Extract the (X, Y) coordinate from the center of the cell holding the provided text.  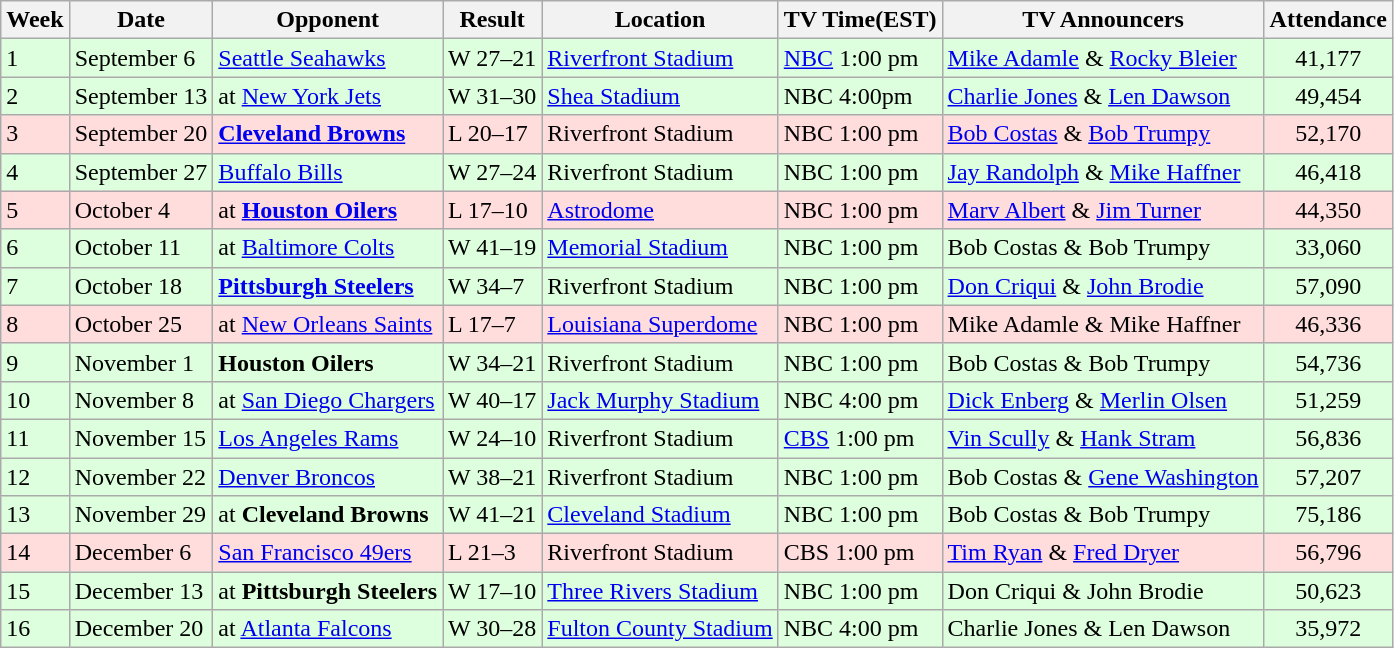
October 18 (141, 286)
56,796 (1328, 553)
W 41–19 (492, 248)
11 (35, 438)
Three Rivers Stadium (660, 591)
W 34–21 (492, 362)
Cleveland Stadium (660, 515)
12 (35, 477)
W 24–10 (492, 438)
at New Orleans Saints (328, 324)
Marv Albert & Jim Turner (1103, 210)
8 (35, 324)
1 (35, 58)
Tim Ryan & Fred Dryer (1103, 553)
Week (35, 20)
16 (35, 629)
Opponent (328, 20)
December 13 (141, 591)
Mike Adamle & Rocky Bleier (1103, 58)
L 21–3 (492, 553)
November 15 (141, 438)
Dick Enberg & Merlin Olsen (1103, 400)
4 (35, 172)
W 40–17 (492, 400)
5 (35, 210)
Cleveland Browns (328, 134)
at Houston Oilers (328, 210)
November 22 (141, 477)
Fulton County Stadium (660, 629)
November 29 (141, 515)
NBC 4:00pm (860, 96)
57,090 (1328, 286)
September 20 (141, 134)
Vin Scully & Hank Stram (1103, 438)
Attendance (1328, 20)
14 (35, 553)
46,418 (1328, 172)
L 17–10 (492, 210)
52,170 (1328, 134)
L 20–17 (492, 134)
35,972 (1328, 629)
TV Announcers (1103, 20)
at New York Jets (328, 96)
W 30–28 (492, 629)
November 8 (141, 400)
13 (35, 515)
Jay Randolph & Mike Haffner (1103, 172)
44,350 (1328, 210)
Pittsburgh Steelers (328, 286)
Houston Oilers (328, 362)
7 (35, 286)
Jack Murphy Stadium (660, 400)
Buffalo Bills (328, 172)
W 38–21 (492, 477)
Memorial Stadium (660, 248)
Mike Adamle & Mike Haffner (1103, 324)
at Pittsburgh Steelers (328, 591)
Result (492, 20)
October 11 (141, 248)
Los Angeles Rams (328, 438)
41,177 (1328, 58)
10 (35, 400)
September 6 (141, 58)
L 17–7 (492, 324)
57,207 (1328, 477)
3 (35, 134)
15 (35, 591)
50,623 (1328, 591)
at Baltimore Colts (328, 248)
W 34–7 (492, 286)
W 41–21 (492, 515)
6 (35, 248)
Bob Costas & Gene Washington (1103, 477)
December 20 (141, 629)
9 (35, 362)
September 13 (141, 96)
December 6 (141, 553)
TV Time(EST) (860, 20)
49,454 (1328, 96)
September 27 (141, 172)
October 4 (141, 210)
56,836 (1328, 438)
at Cleveland Browns (328, 515)
at San Diego Chargers (328, 400)
Location (660, 20)
51,259 (1328, 400)
W 31–30 (492, 96)
at Atlanta Falcons (328, 629)
2 (35, 96)
Seattle Seahawks (328, 58)
San Francisco 49ers (328, 553)
Date (141, 20)
Louisiana Superdome (660, 324)
33,060 (1328, 248)
October 25 (141, 324)
46,336 (1328, 324)
75,186 (1328, 515)
Astrodome (660, 210)
W 17–10 (492, 591)
W 27–24 (492, 172)
November 1 (141, 362)
Shea Stadium (660, 96)
54,736 (1328, 362)
W 27–21 (492, 58)
Denver Broncos (328, 477)
